Capture the cell that displays the provided text and extract its (x, y) central coordinate. 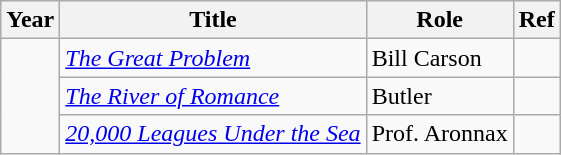
Butler (440, 96)
Prof. Aronnax (440, 134)
The Great Problem (213, 58)
Year (30, 20)
20,000 Leagues Under the Sea (213, 134)
Ref (536, 20)
The River of Romance (213, 96)
Title (213, 20)
Bill Carson (440, 58)
Role (440, 20)
